Locate the cell with the specified text and output its [X, Y] center coordinate. 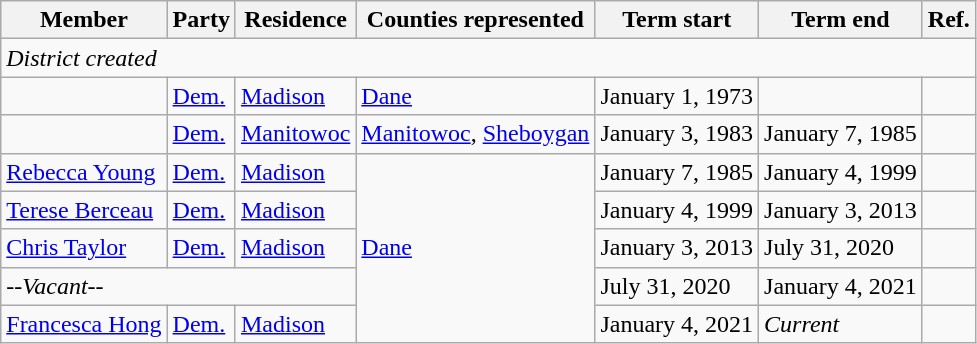
--Vacant-- [178, 286]
Term start [677, 20]
Manitowoc [295, 134]
Terese Berceau [84, 210]
Francesca Hong [84, 324]
District created [488, 58]
Member [84, 20]
Rebecca Young [84, 172]
Residence [295, 20]
January 1, 1973 [677, 96]
Party [201, 20]
Term end [841, 20]
January 3, 1983 [677, 134]
Manitowoc, Sheboygan [476, 134]
Chris Taylor [84, 248]
Counties represented [476, 20]
Current [841, 324]
Ref. [948, 20]
